Scan for the cell matching the given text and deliver its (X, Y) coordinate at center. 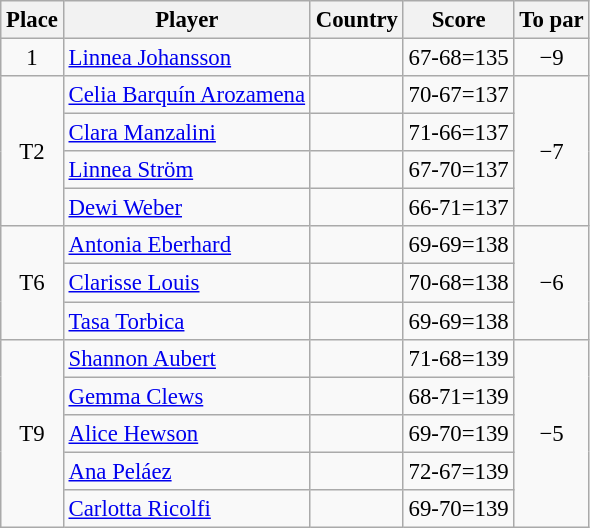
−5 (552, 433)
70-67=137 (458, 95)
T2 (32, 151)
T9 (32, 433)
Antonia Eberhard (186, 245)
Carlotta Ricolfi (186, 509)
Player (186, 20)
Tasa Torbica (186, 321)
Clara Manzalini (186, 133)
72-67=139 (458, 471)
Ana Peláez (186, 471)
Gemma Clews (186, 396)
Alice Hewson (186, 433)
Place (32, 20)
Clarisse Louis (186, 283)
−9 (552, 58)
T6 (32, 282)
−7 (552, 151)
71-68=139 (458, 358)
67-68=135 (458, 58)
71-66=137 (458, 133)
66-71=137 (458, 208)
Linnea Ström (186, 170)
Linnea Johansson (186, 58)
Dewi Weber (186, 208)
67-70=137 (458, 170)
To par (552, 20)
−6 (552, 282)
1 (32, 58)
68-71=139 (458, 396)
Country (356, 20)
Shannon Aubert (186, 358)
70-68=138 (458, 283)
Score (458, 20)
Celia Barquín Arozamena (186, 95)
